Output the [x, y] coordinate of the center of the cell containing the given text.  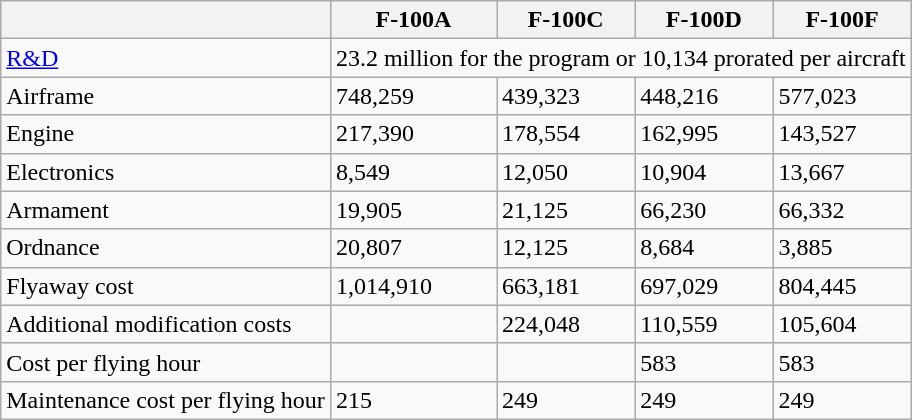
R&D [166, 58]
1,014,910 [413, 286]
8,549 [413, 172]
F-100C [566, 20]
Armament [166, 210]
Airframe [166, 96]
12,125 [566, 248]
Engine [166, 134]
3,885 [842, 248]
663,181 [566, 286]
Cost per flying hour [166, 362]
143,527 [842, 134]
448,216 [704, 96]
217,390 [413, 134]
23.2 million for the program or 10,134 prorated per aircraft [620, 58]
F-100A [413, 20]
Electronics [166, 172]
162,995 [704, 134]
20,807 [413, 248]
10,904 [704, 172]
215 [413, 400]
178,554 [566, 134]
F-100D [704, 20]
105,604 [842, 324]
224,048 [566, 324]
19,905 [413, 210]
21,125 [566, 210]
12,050 [566, 172]
66,230 [704, 210]
66,332 [842, 210]
110,559 [704, 324]
748,259 [413, 96]
Additional modification costs [166, 324]
F-100F [842, 20]
Ordnance [166, 248]
697,029 [704, 286]
Flyaway cost [166, 286]
439,323 [566, 96]
Maintenance cost per flying hour [166, 400]
13,667 [842, 172]
577,023 [842, 96]
804,445 [842, 286]
8,684 [704, 248]
